Provide the (X, Y) coordinate of the cell's center where the given text is located.  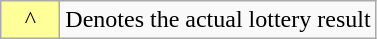
^ (30, 20)
Denotes the actual lottery result (218, 20)
